Scan for the cell matching the given text and deliver its (X, Y) coordinate at center. 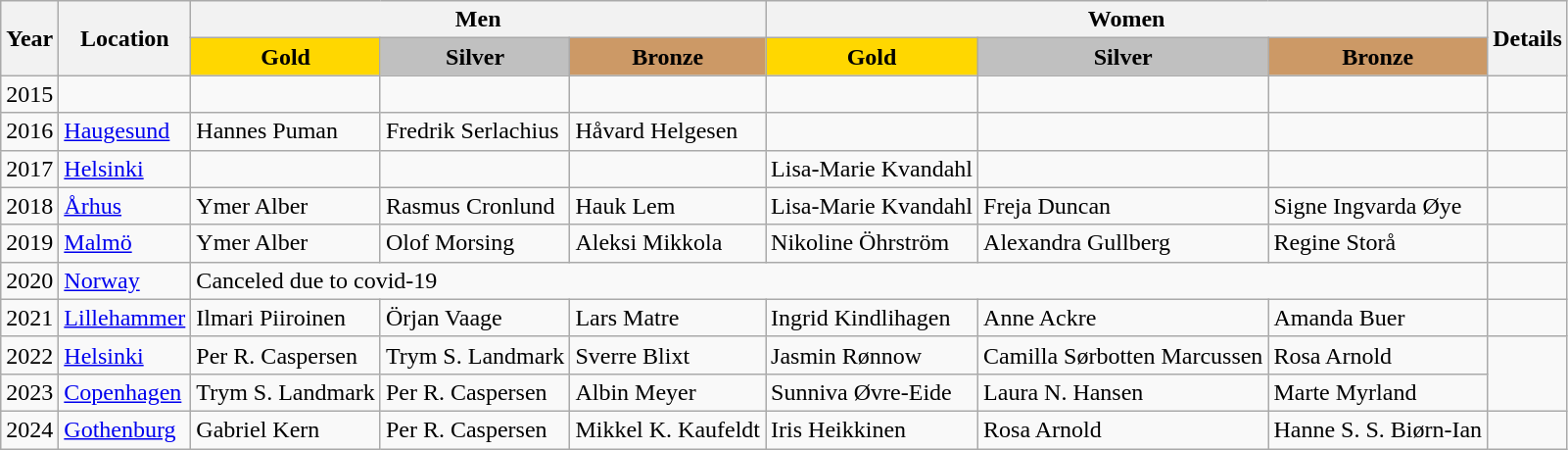
Laura N. Hansen (1123, 392)
Details (1528, 38)
Örjan Vaage (475, 318)
Year (29, 38)
Women (1126, 20)
Jasmin Rønnow (872, 355)
Nikoline Öhrström (872, 243)
Hanne S. S. Biørn-Ian (1378, 429)
Copenhagen (125, 392)
Håvard Helgesen (668, 131)
Gabriel Kern (286, 429)
Location (125, 38)
Anne Ackre (1123, 318)
Olof Morsing (475, 243)
Regine Storå (1378, 243)
Aleksi Mikkola (668, 243)
2017 (29, 169)
Lars Matre (668, 318)
Canceled due to covid-19 (839, 280)
Mikkel K. Kaufeldt (668, 429)
Camilla Sørbotten Marcussen (1123, 355)
2015 (29, 94)
Ingrid Kindlihagen (872, 318)
Sunniva Øvre-Eide (872, 392)
Signe Ingvarda Øye (1378, 206)
2022 (29, 355)
2018 (29, 206)
2021 (29, 318)
2019 (29, 243)
Malmö (125, 243)
Alexandra Gullberg (1123, 243)
Hauk Lem (668, 206)
Sverre Blixt (668, 355)
Hannes Puman (286, 131)
Amanda Buer (1378, 318)
2024 (29, 429)
Gothenburg (125, 429)
2016 (29, 131)
Men (478, 20)
2020 (29, 280)
Ilmari Piiroinen (286, 318)
Albin Meyer (668, 392)
Fredrik Serlachius (475, 131)
Haugesund (125, 131)
Århus (125, 206)
2023 (29, 392)
Freja Duncan (1123, 206)
Lillehammer (125, 318)
Rasmus Cronlund (475, 206)
Marte Myrland (1378, 392)
Norway (125, 280)
Iris Heikkinen (872, 429)
